From the cell containing the given text, extract its center point as (X, Y) coordinate. 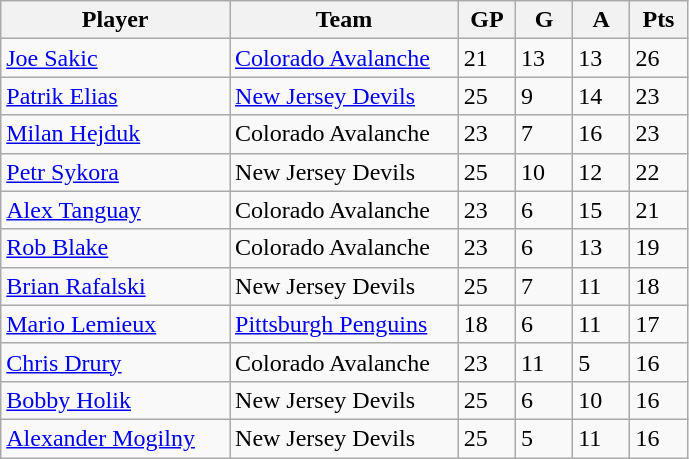
A (602, 20)
15 (602, 210)
22 (658, 172)
Rob Blake (116, 248)
Patrik Elias (116, 96)
17 (658, 324)
G (544, 20)
Pts (658, 20)
Bobby Holik (116, 400)
GP (486, 20)
Pittsburgh Penguins (344, 324)
Alexander Mogilny (116, 438)
Team (344, 20)
12 (602, 172)
Chris Drury (116, 362)
Mario Lemieux (116, 324)
Player (116, 20)
9 (544, 96)
26 (658, 58)
Brian Rafalski (116, 286)
Joe Sakic (116, 58)
Milan Hejduk (116, 134)
Petr Sykora (116, 172)
14 (602, 96)
Alex Tanguay (116, 210)
19 (658, 248)
